Output the (x, y) coordinate of the center of the cell containing the given text.  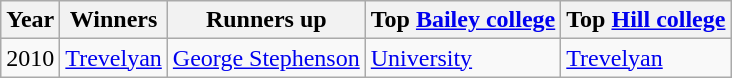
2010 (30, 58)
Winners (114, 20)
Top Bailey college (463, 20)
Top Hill college (646, 20)
George Stephenson (266, 58)
Runners up (266, 20)
Year (30, 20)
University (463, 58)
